For the text-containing cell, return its midpoint in [X, Y] coordinate format. 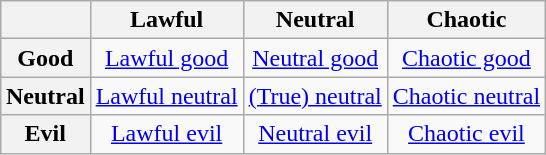
Chaotic good [466, 58]
Chaotic evil [466, 134]
Chaotic [466, 20]
Neutral good [315, 58]
Chaotic neutral [466, 96]
Lawful [166, 20]
Lawful evil [166, 134]
Lawful good [166, 58]
(True) neutral [315, 96]
Neutral evil [315, 134]
Good [45, 58]
Evil [45, 134]
Lawful neutral [166, 96]
